Determine the [x, y] coordinate at the center of the cell enclosing the given text.  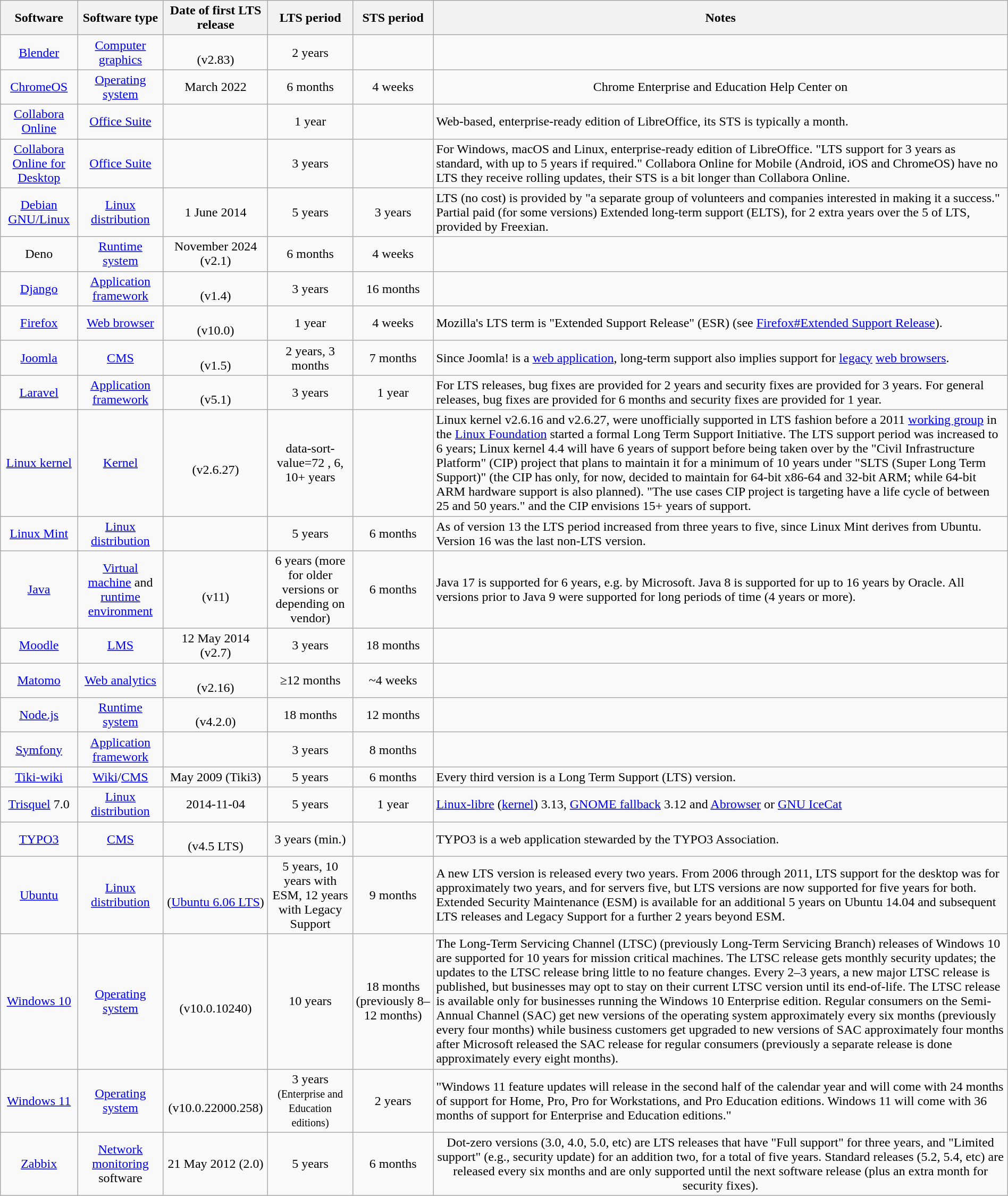
Symfony [39, 750]
Notes [720, 18]
6 years (more for older versions or depending on vendor) [310, 590]
9 months [392, 895]
(v10.0.10240) [215, 1001]
data-sort-value=72 , 6, 10+ years [310, 463]
(v2.16) [215, 681]
(v11) [215, 590]
LMS [121, 646]
(v1.4) [215, 288]
(v4.5 LTS) [215, 839]
(v2.83) [215, 52]
2 years, 3 months [310, 357]
5 years, 10 years with ESM, 12 years with Legacy Support [310, 895]
Web browser [121, 323]
Web analytics [121, 681]
2014-11-04 [215, 804]
(Ubuntu 6.06 LTS) [215, 895]
March 2022 [215, 87]
Ubuntu [39, 895]
Mozilla's LTS term is "Extended Support Release" (ESR) (see Firefox#Extended Support Release). [720, 323]
Zabbix [39, 1164]
(v1.5) [215, 357]
18 months (previously 8–12 months) [392, 1001]
Network monitoring software [121, 1164]
(v2.6.27) [215, 463]
LTS period [310, 18]
Node.js [39, 715]
Windows 11 [39, 1101]
ChromeOS [39, 87]
Matomo [39, 681]
Web-based, enterprise-ready edition of LibreOffice, its STS is typically a month. [720, 121]
1 June 2014 [215, 212]
Debian GNU/Linux [39, 212]
≥12 months [310, 681]
Firefox [39, 323]
(v5.1) [215, 392]
Deno [39, 254]
STS period [392, 18]
10 years [310, 1001]
Linux Mint [39, 533]
Chrome Enterprise and Education Help Center on [720, 87]
Wiki/CMS [121, 777]
Computer graphics [121, 52]
Blender [39, 52]
TYPO3 [39, 839]
3 years (Enterprise and Education editions) [310, 1101]
Laravel [39, 392]
Tiki-wiki [39, 777]
Linux-libre (kernel) 3.13, GNOME fallback 3.12 and Abrowser or GNU IceCat [720, 804]
As of version 13 the LTS period increased from three years to five, since Linux Mint derives from Ubuntu. Version 16 was the last non-LTS version. [720, 533]
Software [39, 18]
8 months [392, 750]
Software type [121, 18]
Linux kernel [39, 463]
Joomla [39, 357]
Java [39, 590]
Date of first LTS release [215, 18]
Django [39, 288]
Kernel [121, 463]
Moodle [39, 646]
(v10.0) [215, 323]
(v4.2.0) [215, 715]
Every third version is a Long Term Support (LTS) version. [720, 777]
12 May 2014 (v2.7) [215, 646]
Virtual machine and runtime environment [121, 590]
21 May 2012 (2.0) [215, 1164]
12 months [392, 715]
~4 weeks [392, 681]
Collabora Online for Desktop [39, 163]
Windows 10 [39, 1001]
TYPO3 is a web application stewarded by the TYPO3 Association. [720, 839]
Collabora Online [39, 121]
May 2009 (Tiki3) [215, 777]
Since Joomla! is a web application, long-term support also implies support for legacy web browsers. [720, 357]
Trisquel 7.0 [39, 804]
November 2024(v2.1) [215, 254]
7 months [392, 357]
(v10.0.22000.258) [215, 1101]
3 years (min.) [310, 839]
16 months [392, 288]
